For the text-containing cell, return its midpoint in (X, Y) coordinate format. 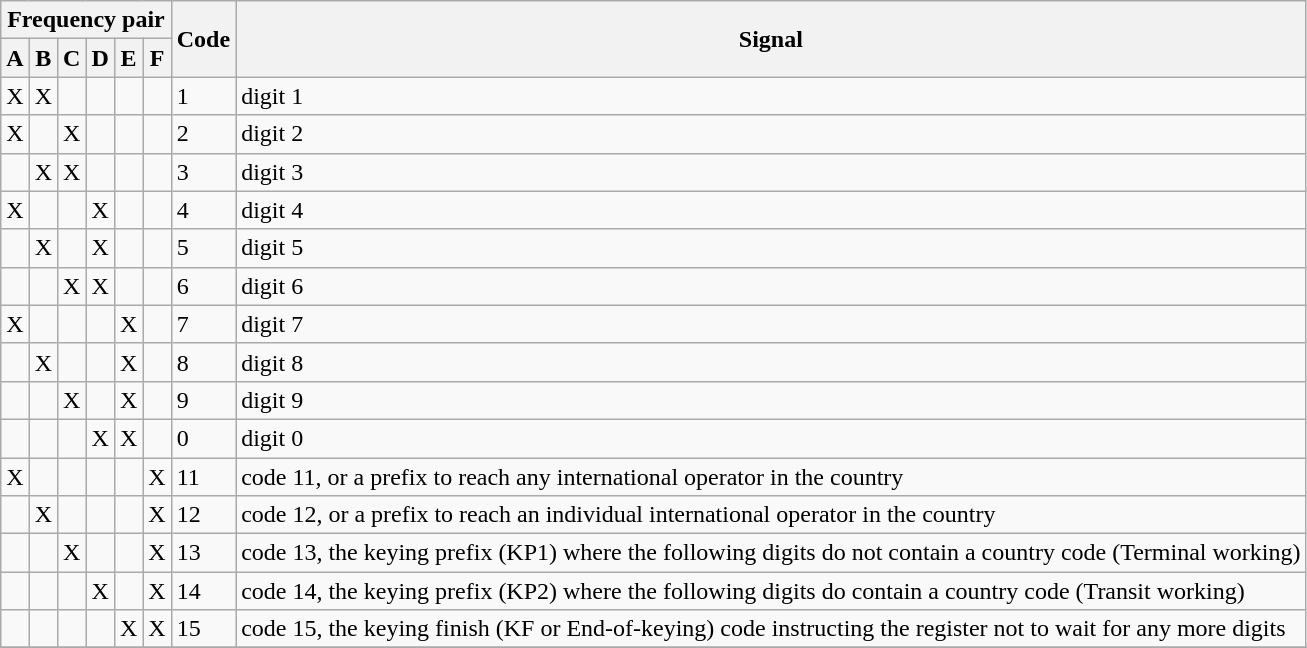
Signal (771, 39)
13 (203, 553)
6 (203, 286)
5 (203, 248)
Frequency pair (86, 20)
C (72, 58)
digit 8 (771, 362)
14 (203, 591)
digit 1 (771, 96)
code 11, or a prefix to reach any international operator in the country (771, 477)
digit 6 (771, 286)
1 (203, 96)
2 (203, 134)
9 (203, 400)
B (43, 58)
digit 4 (771, 210)
3 (203, 172)
digit 2 (771, 134)
E (128, 58)
0 (203, 438)
15 (203, 629)
digit 7 (771, 324)
7 (203, 324)
Code (203, 39)
code 13, the keying prefix (KP1) where the following digits do not contain a country code (Terminal working) (771, 553)
code 12, or a prefix to reach an individual international operator in the country (771, 515)
code 14, the keying prefix (KP2) where the following digits do contain a country code (Transit working) (771, 591)
digit 5 (771, 248)
A (15, 58)
4 (203, 210)
11 (203, 477)
digit 3 (771, 172)
code 15, the keying finish (KF or End-of-keying) code instructing the register not to wait for any more digits (771, 629)
digit 9 (771, 400)
8 (203, 362)
digit 0 (771, 438)
F (157, 58)
D (100, 58)
12 (203, 515)
